Identify which cell holds the provided text, then report its [x, y] central coordinate. 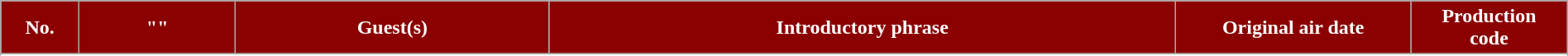
Introductory phrase [863, 28]
Production code [1489, 28]
"" [157, 28]
No. [40, 28]
Original air date [1293, 28]
Guest(s) [392, 28]
